Identify which cell holds the provided text, then report its (x, y) central coordinate. 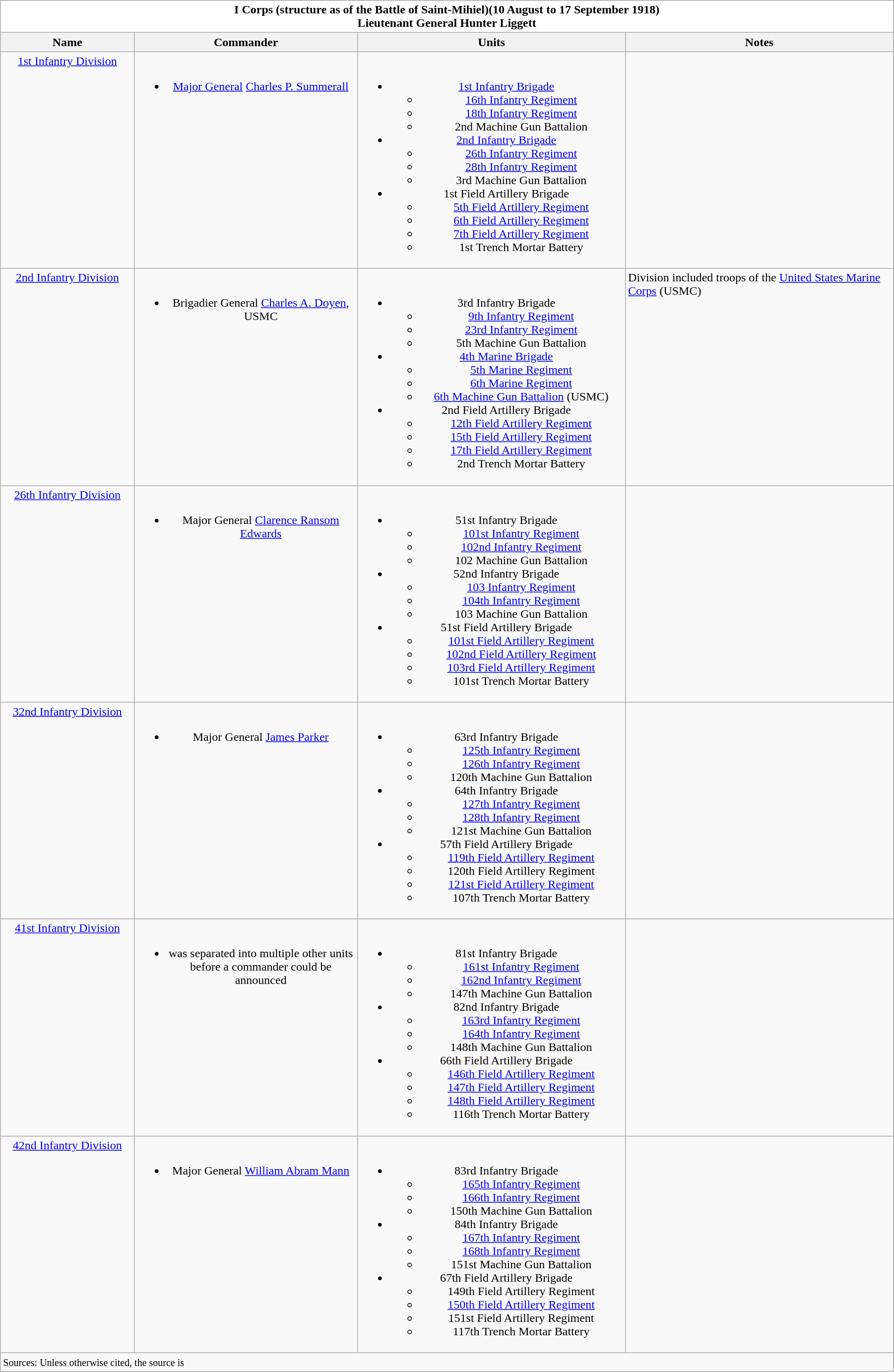
32nd Infantry Division (67, 811)
Notes (760, 42)
26th Infantry Division (67, 593)
I Corps (structure as of the Battle of Saint-Mihiel)(10 August to 17 September 1918)Lieutenant General Hunter Liggett (447, 17)
Major General Clarence Ransom Edwards (246, 593)
Brigadier General Charles A. Doyen, USMC (246, 377)
42nd Infantry Division (67, 1244)
Division included troops of the United States Marine Corps (USMC) (760, 377)
1st Infantry Division (67, 160)
2nd Infantry Division (67, 377)
Units (492, 42)
Major General William Abram Mann (246, 1244)
Sources: Unless otherwise cited, the source is (447, 1362)
was separated into multiple other units before a commander could be announced (246, 1027)
Major General Charles P. Summerall (246, 160)
Commander (246, 42)
41st Infantry Division (67, 1027)
Name (67, 42)
Major General James Parker (246, 811)
